Return [X, Y] of the center of cell containing provided text 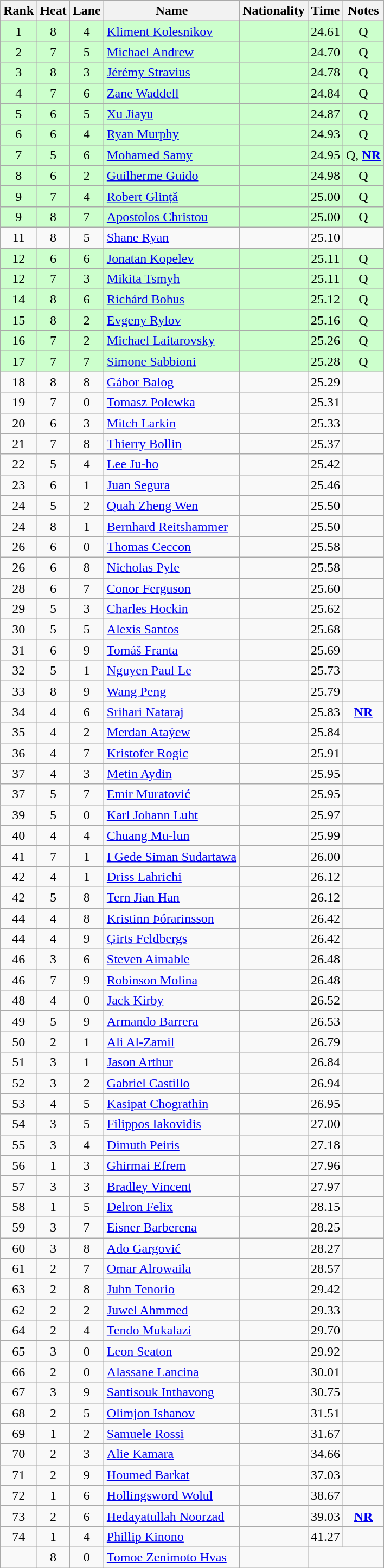
27.96 [325, 1165]
29.42 [325, 1290]
Thomas Ceccon [171, 547]
I Gede Siman Sudartawa [171, 856]
Tomasz Polewka [171, 403]
22 [18, 464]
Michael Andrew [171, 52]
30.01 [325, 1372]
Karl Johann Luht [171, 815]
Mikita Tsmyh [171, 279]
25.31 [325, 403]
Nationality [274, 11]
Kliment Kolesnikov [171, 31]
59 [18, 1227]
30.75 [325, 1392]
66 [18, 1372]
28 [18, 588]
34 [18, 712]
31 [18, 650]
Alie Kamara [171, 1454]
Juan Segura [171, 485]
25.37 [325, 444]
27.97 [325, 1186]
71 [18, 1475]
23 [18, 485]
Bradley Vincent [171, 1186]
26.52 [325, 1001]
52 [18, 1083]
Filippos Iakovidis [171, 1124]
62 [18, 1310]
Simone Sabbioni [171, 361]
70 [18, 1454]
Ryan Murphy [171, 134]
50 [18, 1042]
Hedayatullah Noorzad [171, 1516]
Jérémy Stravius [171, 73]
25.79 [325, 691]
Houmed Barkat [171, 1475]
Armando Barrera [171, 1021]
Tern Jian Han [171, 897]
Tomoe Zenimoto Hvas [171, 1557]
39 [18, 815]
54 [18, 1124]
19 [18, 403]
Quah Zheng Wen [171, 506]
16 [18, 341]
25.28 [325, 361]
Leon Seaton [171, 1351]
56 [18, 1165]
Xu Jiayu [171, 114]
32 [18, 671]
Steven Aimable [171, 960]
27.18 [325, 1145]
Time [325, 11]
14 [18, 300]
Jason Arthur [171, 1062]
26.53 [325, 1021]
29 [18, 609]
57 [18, 1186]
15 [18, 320]
Driss Lahrichi [171, 877]
29.92 [325, 1351]
Thierry Bollin [171, 444]
25.84 [325, 733]
Q, NR [363, 155]
Gábor Balog [171, 382]
Nguyen Paul Le [171, 671]
48 [18, 1001]
39.03 [325, 1516]
Robert Glință [171, 196]
37.03 [325, 1475]
25.60 [325, 588]
21 [18, 444]
41.27 [325, 1537]
26.95 [325, 1104]
68 [18, 1413]
Tomáš Franta [171, 650]
25.83 [325, 712]
Notes [363, 11]
Olimjon Ishanov [171, 1413]
73 [18, 1516]
Alassane Lancina [171, 1372]
Srihari Nataraj [171, 712]
Michael Laitarovsky [171, 341]
25.10 [325, 237]
53 [18, 1104]
28.15 [325, 1207]
25.12 [325, 300]
63 [18, 1290]
38.67 [325, 1495]
Wang Peng [171, 691]
25.68 [325, 630]
25.97 [325, 815]
25.26 [325, 341]
29.33 [325, 1310]
25.33 [325, 423]
34.66 [325, 1454]
Chuang Mu-lun [171, 835]
Tendo Mukalazi [171, 1331]
Samuele Rossi [171, 1434]
Shane Ryan [171, 237]
69 [18, 1434]
51 [18, 1062]
Ado Gargović [171, 1248]
Kasipat Chograthin [171, 1104]
Robinson Molina [171, 980]
27.00 [325, 1124]
25.69 [325, 650]
28.27 [325, 1248]
25.62 [325, 609]
26.00 [325, 856]
Juhn Tenorio [171, 1290]
Lee Ju-ho [171, 464]
25.99 [325, 835]
Phillip Kinono [171, 1537]
Merdan Ataýew [171, 733]
18 [18, 382]
29.70 [325, 1331]
33 [18, 691]
35 [18, 733]
40 [18, 835]
31.51 [325, 1413]
25.16 [325, 320]
28.57 [325, 1269]
28.25 [325, 1227]
Conor Ferguson [171, 588]
25.29 [325, 382]
Name [171, 11]
24.93 [325, 134]
49 [18, 1021]
Zane Waddell [171, 93]
65 [18, 1351]
Ali Al-Zamil [171, 1042]
Hollingsword Wolul [171, 1495]
Metin Aydin [171, 774]
Guilherme Guido [171, 176]
Heat [53, 11]
55 [18, 1145]
36 [18, 753]
26.84 [325, 1062]
25.42 [325, 464]
30 [18, 630]
17 [18, 361]
24.98 [325, 176]
Rank [18, 11]
31.67 [325, 1434]
25.91 [325, 753]
Delron Felix [171, 1207]
24.84 [325, 93]
24.95 [325, 155]
64 [18, 1331]
26.79 [325, 1042]
Dimuth Peiris [171, 1145]
Ģirts Feldbergs [171, 939]
Ghirmai Efrem [171, 1165]
72 [18, 1495]
Richárd Bohus [171, 300]
Bernhard Reitshammer [171, 526]
Gabriel Castillo [171, 1083]
Charles Hockin [171, 609]
24.70 [325, 52]
Kristinn Þórarinsson [171, 918]
Santisouk Inthavong [171, 1392]
41 [18, 856]
74 [18, 1537]
Omar Alrowaila [171, 1269]
Juwel Ahmmed [171, 1310]
Kristofer Rogic [171, 753]
58 [18, 1207]
25.46 [325, 485]
Mohamed Samy [171, 155]
61 [18, 1269]
Nicholas Pyle [171, 567]
Evgeny Rylov [171, 320]
Jonatan Kopelev [171, 258]
20 [18, 423]
67 [18, 1392]
26.94 [325, 1083]
Lane [87, 11]
Apostolos Christou [171, 217]
25.73 [325, 671]
60 [18, 1248]
24.78 [325, 73]
11 [18, 237]
Mitch Larkin [171, 423]
24.61 [325, 31]
Eisner Barberena [171, 1227]
Emir Muratović [171, 794]
24.87 [325, 114]
Jack Kirby [171, 1001]
Alexis Santos [171, 630]
